Return the (X, Y) coordinate for the center point of the cell that contains the specified text.  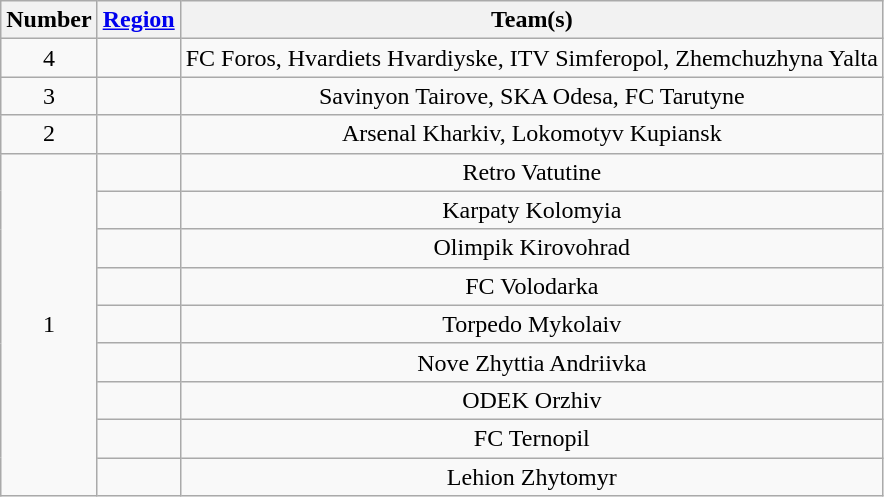
Arsenal Kharkiv, Lokomotyv Kupiansk (532, 134)
Team(s) (532, 20)
Torpedo Mykolaiv (532, 324)
Lehion Zhytomyr (532, 477)
1 (49, 324)
FC Volodarka (532, 286)
Karpaty Kolomyia (532, 210)
4 (49, 58)
Savinyon Tairove, SKA Odesa, FC Tarutyne (532, 96)
FC Foros, Hvardiets Hvardiyske, ITV Simferopol, Zhemchuzhyna Yalta (532, 58)
Nove Zhyttia Andriivka (532, 362)
FC Ternopil (532, 438)
2 (49, 134)
Region (138, 20)
Number (49, 20)
Olimpik Kirovohrad (532, 248)
ODEK Orzhiv (532, 400)
3 (49, 96)
Retro Vatutine (532, 172)
